Capture the cell that displays the provided text and extract its (x, y) central coordinate. 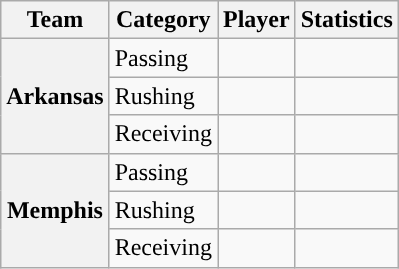
Team (55, 20)
Memphis (55, 210)
Arkansas (55, 96)
Statistics (346, 20)
Player (257, 20)
Category (163, 20)
